Determine the [X, Y] coordinate at the center of the cell enclosing the given text.  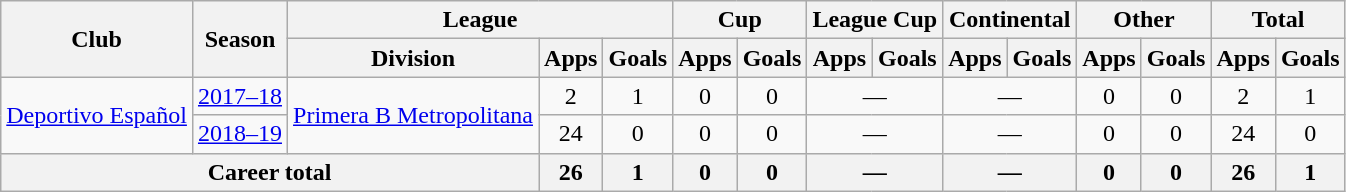
Primera B Metropolitana [414, 115]
Cup [740, 20]
Deportivo Español [97, 115]
Continental [1010, 20]
Other [1144, 20]
League [480, 20]
2017–18 [240, 96]
Division [414, 58]
League Cup [875, 20]
Season [240, 39]
Total [1278, 20]
2018–19 [240, 134]
Club [97, 39]
Career total [270, 172]
